Identify which cell holds the provided text, then report its (x, y) central coordinate. 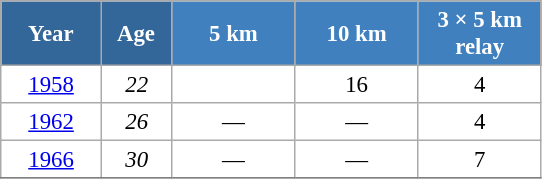
5 km (234, 34)
3 × 5 km relay (480, 34)
Year (52, 34)
1966 (52, 160)
22 (136, 85)
10 km (356, 34)
7 (480, 160)
26 (136, 122)
30 (136, 160)
1962 (52, 122)
Age (136, 34)
1958 (52, 85)
16 (356, 85)
